Output the [X, Y] coordinate of the center of the cell containing the given text.  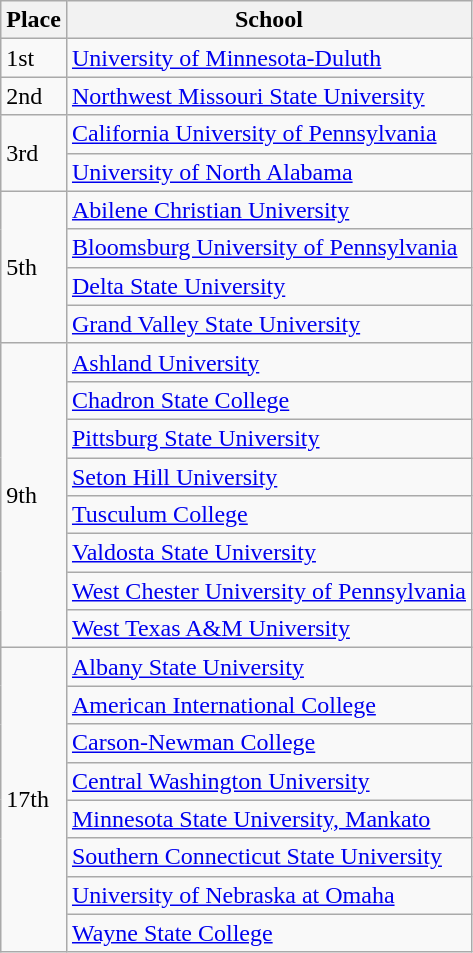
3rd [34, 153]
Carson-Newman College [268, 743]
Wayne State College [268, 933]
Valdosta State University [268, 553]
Place [34, 20]
Delta State University [268, 286]
Grand Valley State University [268, 324]
Abilene Christian University [268, 210]
School [268, 20]
Minnesota State University, Mankato [268, 819]
Southern Connecticut State University [268, 857]
Bloomsburg University of Pennsylvania [268, 248]
West Texas A&M University [268, 629]
California University of Pennsylvania [268, 134]
University of North Alabama [268, 172]
5th [34, 267]
University of Minnesota-Duluth [268, 58]
2nd [34, 96]
Northwest Missouri State University [268, 96]
Central Washington University [268, 781]
Tusculum College [268, 515]
Seton Hill University [268, 477]
Chadron State College [268, 400]
Albany State University [268, 667]
Pittsburg State University [268, 438]
West Chester University of Pennsylvania [268, 591]
Ashland University [268, 362]
American International College [268, 705]
17th [34, 800]
University of Nebraska at Omaha [268, 895]
1st [34, 58]
9th [34, 495]
